Provide the (X, Y) coordinate of the cell's center where the given text is located.  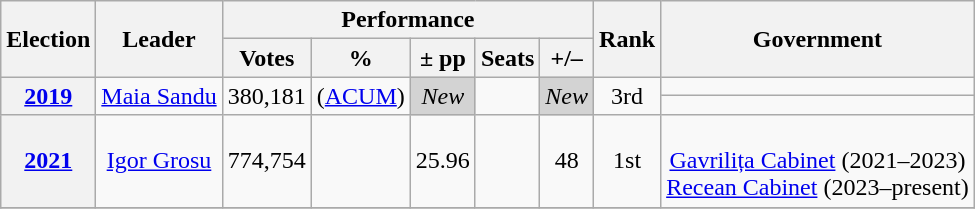
3rd (628, 96)
48 (567, 161)
Government (818, 39)
Election (48, 39)
380,181 (266, 96)
Performance (408, 20)
± pp (442, 58)
% (360, 58)
Maia Sandu (159, 96)
2021 (48, 161)
1st (628, 161)
Rank (628, 39)
2019 (48, 96)
Seats (507, 58)
Igor Grosu (159, 161)
Leader (159, 39)
774,754 (266, 161)
25.96 (442, 161)
Votes (266, 58)
Gavrilița Cabinet (2021–2023)Recean Cabinet (2023–present) (818, 161)
+/– (567, 58)
(ACUM) (360, 96)
